Determine the (X, Y) coordinate at the center of the cell enclosing the given text.  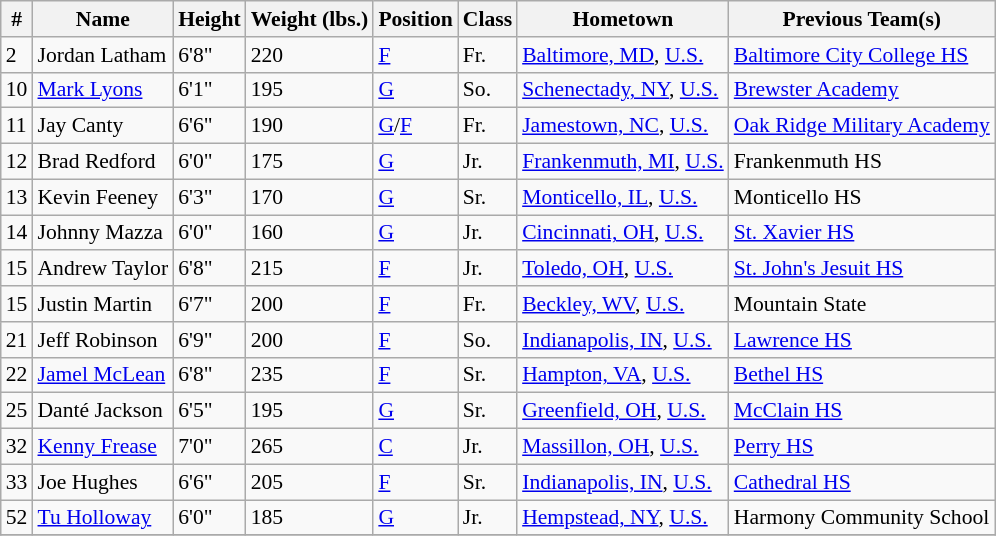
Height (209, 19)
220 (310, 55)
175 (310, 162)
Mark Lyons (102, 90)
Cincinnati, OH, U.S. (623, 233)
Jamel McLean (102, 375)
6'9" (209, 340)
Mountain State (862, 304)
Name (102, 19)
Position (415, 19)
170 (310, 197)
33 (17, 482)
6'1" (209, 90)
7'0" (209, 447)
Brewster Academy (862, 90)
Baltimore, MD, U.S. (623, 55)
Previous Team(s) (862, 19)
Massillon, OH, U.S. (623, 447)
Tu Holloway (102, 518)
160 (310, 233)
Kenny Frease (102, 447)
235 (310, 375)
22 (17, 375)
13 (17, 197)
Johnny Mazza (102, 233)
St. John's Jesuit HS (862, 269)
Beckley, WV, U.S. (623, 304)
Toledo, OH, U.S. (623, 269)
Danté Jackson (102, 411)
265 (310, 447)
Greenfield, OH, U.S. (623, 411)
Joe Hughes (102, 482)
Jamestown, NC, U.S. (623, 126)
185 (310, 518)
10 (17, 90)
215 (310, 269)
Justin Martin (102, 304)
Weight (lbs.) (310, 19)
Frankenmuth, MI, U.S. (623, 162)
190 (310, 126)
C (415, 447)
25 (17, 411)
St. Xavier HS (862, 233)
6'3" (209, 197)
32 (17, 447)
Lawrence HS (862, 340)
6'7" (209, 304)
Harmony Community School (862, 518)
Cathedral HS (862, 482)
Baltimore City College HS (862, 55)
205 (310, 482)
Perry HS (862, 447)
Frankenmuth HS (862, 162)
Schenectady, NY, U.S. (623, 90)
Hometown (623, 19)
21 (17, 340)
Jeff Robinson (102, 340)
Bethel HS (862, 375)
11 (17, 126)
Jordan Latham (102, 55)
Hampton, VA, U.S. (623, 375)
Hempstead, NY, U.S. (623, 518)
Monticello HS (862, 197)
6'5" (209, 411)
12 (17, 162)
Brad Redford (102, 162)
Jay Canty (102, 126)
52 (17, 518)
Class (488, 19)
Andrew Taylor (102, 269)
# (17, 19)
2 (17, 55)
Monticello, IL, U.S. (623, 197)
McClain HS (862, 411)
Oak Ridge Military Academy (862, 126)
G/F (415, 126)
14 (17, 233)
Kevin Feeney (102, 197)
